Capture the cell that displays the provided text and extract its [x, y] central coordinate. 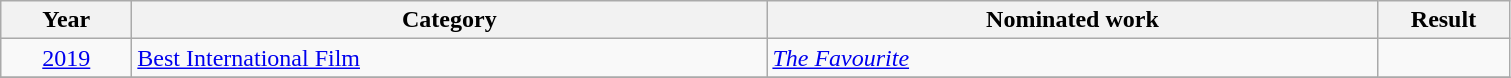
Result [1444, 20]
The Favourite [1072, 58]
2019 [66, 58]
Nominated work [1072, 20]
Category [450, 20]
Year [66, 20]
Best International Film [450, 58]
